Return (x, y) of the center of cell containing provided text 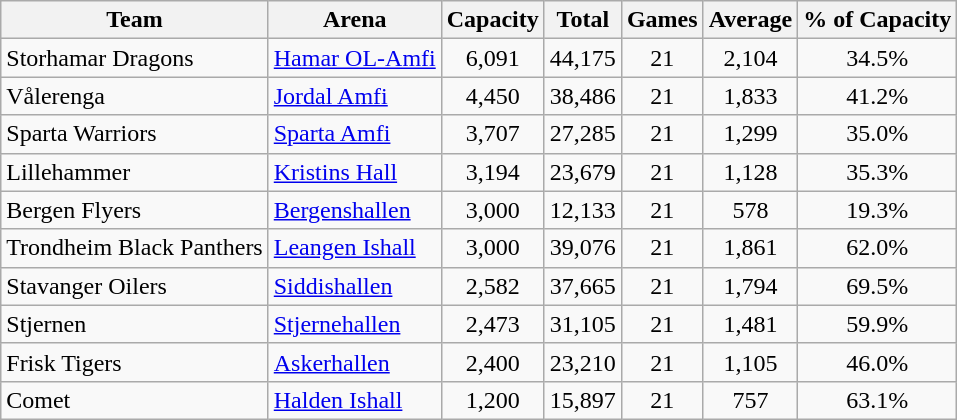
3,194 (492, 172)
Total (582, 20)
1,481 (750, 324)
34.5% (878, 58)
44,175 (582, 58)
19.3% (878, 210)
1,128 (750, 172)
Team (134, 20)
35.0% (878, 134)
Sparta Amfi (354, 134)
Stjernen (134, 324)
Jordal Amfi (354, 96)
1,299 (750, 134)
6,091 (492, 58)
1,105 (750, 362)
Vålerenga (134, 96)
578 (750, 210)
Trondheim Black Panthers (134, 248)
1,861 (750, 248)
39,076 (582, 248)
Arena (354, 20)
2,582 (492, 286)
Sparta Warriors (134, 134)
Average (750, 20)
Stjernehallen (354, 324)
1,833 (750, 96)
1,200 (492, 400)
31,105 (582, 324)
Hamar OL-Amfi (354, 58)
59.9% (878, 324)
4,450 (492, 96)
Bergen Flyers (134, 210)
41.2% (878, 96)
1,794 (750, 286)
2,473 (492, 324)
Frisk Tigers (134, 362)
27,285 (582, 134)
Bergenshallen (354, 210)
62.0% (878, 248)
Capacity (492, 20)
23,210 (582, 362)
Lillehammer (134, 172)
35.3% (878, 172)
2,104 (750, 58)
2,400 (492, 362)
% of Capacity (878, 20)
757 (750, 400)
46.0% (878, 362)
63.1% (878, 400)
Askerhallen (354, 362)
Comet (134, 400)
Siddishallen (354, 286)
12,133 (582, 210)
37,665 (582, 286)
Leangen Ishall (354, 248)
Stavanger Oilers (134, 286)
15,897 (582, 400)
Games (662, 20)
38,486 (582, 96)
Storhamar Dragons (134, 58)
Halden Ishall (354, 400)
Kristins Hall (354, 172)
3,707 (492, 134)
23,679 (582, 172)
69.5% (878, 286)
